From the cell containing the given text, extract its center point as [X, Y] coordinate. 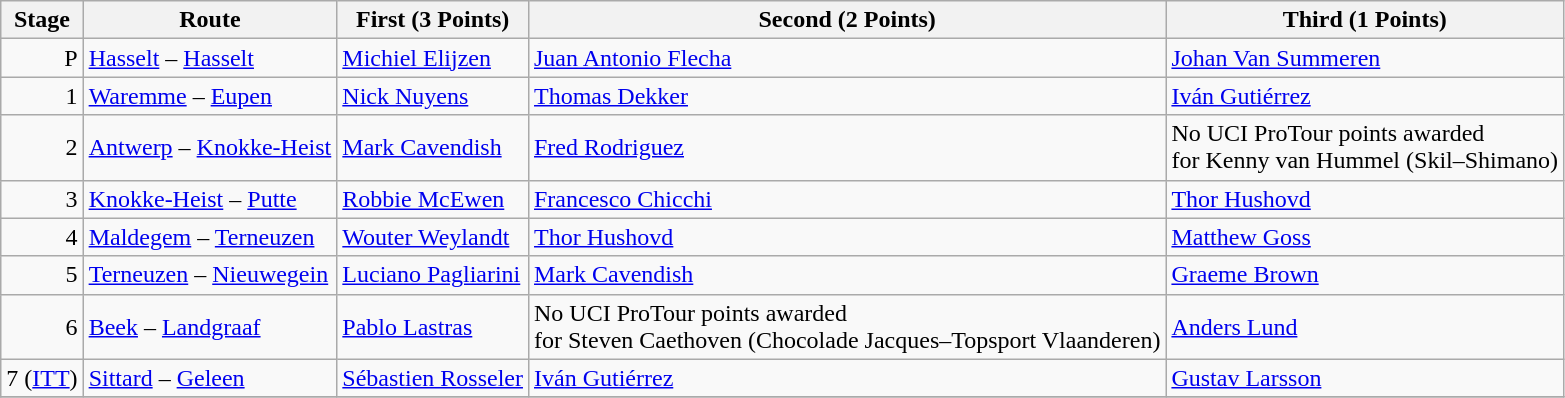
Stage [42, 20]
First (3 Points) [433, 20]
Antwerp – Knokke-Heist [210, 148]
Thomas Dekker [846, 96]
Sébastien Rosseler [433, 378]
Juan Antonio Flecha [846, 58]
Pablo Lastras [433, 326]
Michiel Elijzen [433, 58]
Waremme – Eupen [210, 96]
Matthew Goss [1365, 237]
Anders Lund [1365, 326]
Route [210, 20]
Nick Nuyens [433, 96]
1 [42, 96]
Johan Van Summeren [1365, 58]
Francesco Chicchi [846, 199]
Wouter Weylandt [433, 237]
Gustav Larsson [1365, 378]
P [42, 58]
Fred Rodriguez [846, 148]
Luciano Pagliarini [433, 275]
2 [42, 148]
5 [42, 275]
Graeme Brown [1365, 275]
Beek – Landgraaf [210, 326]
No UCI ProTour points awardedfor Steven Caethoven (Chocolade Jacques–Topsport Vlaanderen) [846, 326]
Second (2 Points) [846, 20]
4 [42, 237]
Maldegem – Terneuzen [210, 237]
3 [42, 199]
Robbie McEwen [433, 199]
Terneuzen – Nieuwegein [210, 275]
7 (ITT) [42, 378]
Third (1 Points) [1365, 20]
Sittard – Geleen [210, 378]
6 [42, 326]
Hasselt – Hasselt [210, 58]
No UCI ProTour points awardedfor Kenny van Hummel (Skil–Shimano) [1365, 148]
Knokke-Heist – Putte [210, 199]
